Extract the [x, y] coordinate from the center of the cell holding the provided text.  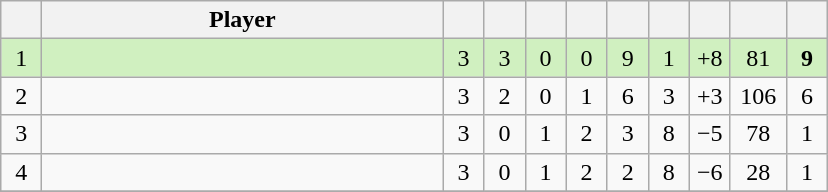
28 [758, 172]
+3 [710, 96]
−5 [710, 134]
78 [758, 134]
106 [758, 96]
Player [242, 20]
4 [22, 172]
+8 [710, 58]
−6 [710, 172]
81 [758, 58]
